From the cell containing the given text, extract its center point as [x, y] coordinate. 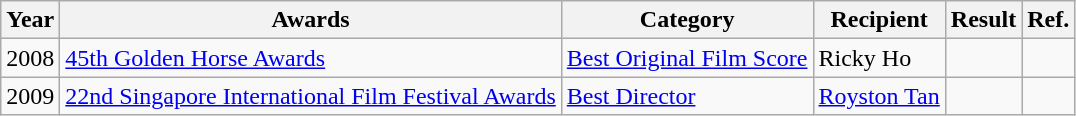
45th Golden Horse Awards [310, 58]
22nd Singapore International Film Festival Awards [310, 96]
Best Original Film Score [687, 58]
Royston Tan [879, 96]
Category [687, 20]
2009 [30, 96]
Ref. [1048, 20]
Result [983, 20]
Recipient [879, 20]
Awards [310, 20]
2008 [30, 58]
Ricky Ho [879, 58]
Best Director [687, 96]
Year [30, 20]
